Scan for the cell matching the given text and deliver its (x, y) coordinate at center. 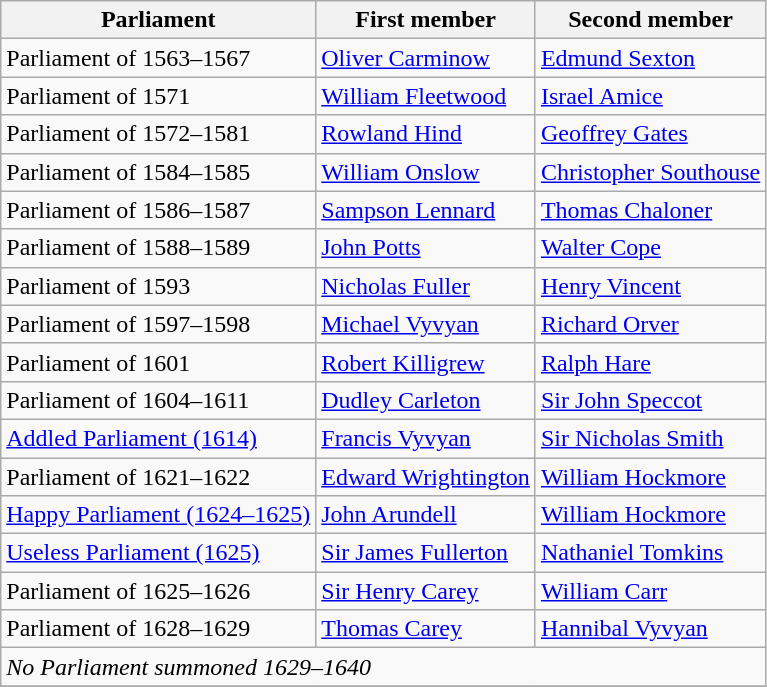
Sir James Fullerton (426, 553)
Parliament of 1625–1626 (158, 591)
Nicholas Fuller (426, 286)
Walter Cope (650, 248)
Happy Parliament (1624–1625) (158, 515)
Sir Henry Carey (426, 591)
Parliament of 1588–1589 (158, 248)
Hannibal Vyvyan (650, 629)
Sampson Lennard (426, 210)
Rowland Hind (426, 134)
Nathaniel Tomkins (650, 553)
Oliver Carminow (426, 58)
Addled Parliament (1614) (158, 438)
Parliament of 1628–1629 (158, 629)
Sir Nicholas Smith (650, 438)
Parliament of 1601 (158, 362)
Francis Vyvyan (426, 438)
Parliament of 1563–1567 (158, 58)
Henry Vincent (650, 286)
Second member (650, 20)
Parliament of 1593 (158, 286)
First member (426, 20)
John Potts (426, 248)
William Carr (650, 591)
Useless Parliament (1625) (158, 553)
Richard Orver (650, 324)
Robert Killigrew (426, 362)
Israel Amice (650, 96)
Parliament of 1571 (158, 96)
Parliament (158, 20)
Parliament of 1586–1587 (158, 210)
Dudley Carleton (426, 400)
Christopher Southouse (650, 172)
Ralph Hare (650, 362)
No Parliament summoned 1629–1640 (384, 667)
Sir John Speccot (650, 400)
Parliament of 1604–1611 (158, 400)
Michael Vyvyan (426, 324)
Edmund Sexton (650, 58)
John Arundell (426, 515)
Edward Wrightington (426, 477)
William Onslow (426, 172)
Thomas Chaloner (650, 210)
William Fleetwood (426, 96)
Parliament of 1584–1585 (158, 172)
Parliament of 1597–1598 (158, 324)
Parliament of 1572–1581 (158, 134)
Thomas Carey (426, 629)
Parliament of 1621–1622 (158, 477)
Geoffrey Gates (650, 134)
